Return [x, y] of the center of cell containing provided text 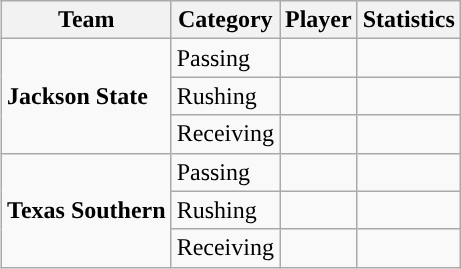
Team [87, 20]
Category [225, 20]
Player [319, 20]
Texas Southern [87, 210]
Jackson State [87, 96]
Statistics [408, 20]
